For the text-containing cell, return its midpoint in [x, y] coordinate format. 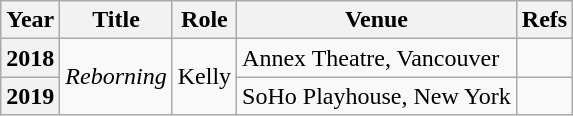
Kelly [204, 77]
2018 [30, 58]
Year [30, 20]
Role [204, 20]
Annex Theatre, Vancouver [377, 58]
SoHo Playhouse, New York [377, 96]
Venue [377, 20]
2019 [30, 96]
Reborning [116, 77]
Title [116, 20]
Refs [544, 20]
